Detect which cell encompasses the target text, then output its (x, y) center coordinate. 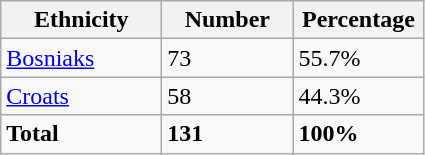
73 (228, 58)
131 (228, 134)
44.3% (358, 96)
Croats (82, 96)
Percentage (358, 20)
100% (358, 134)
Total (82, 134)
58 (228, 96)
Number (228, 20)
55.7% (358, 58)
Ethnicity (82, 20)
Bosniaks (82, 58)
